Provide the [x, y] coordinate of the cell's center where the given text is located.  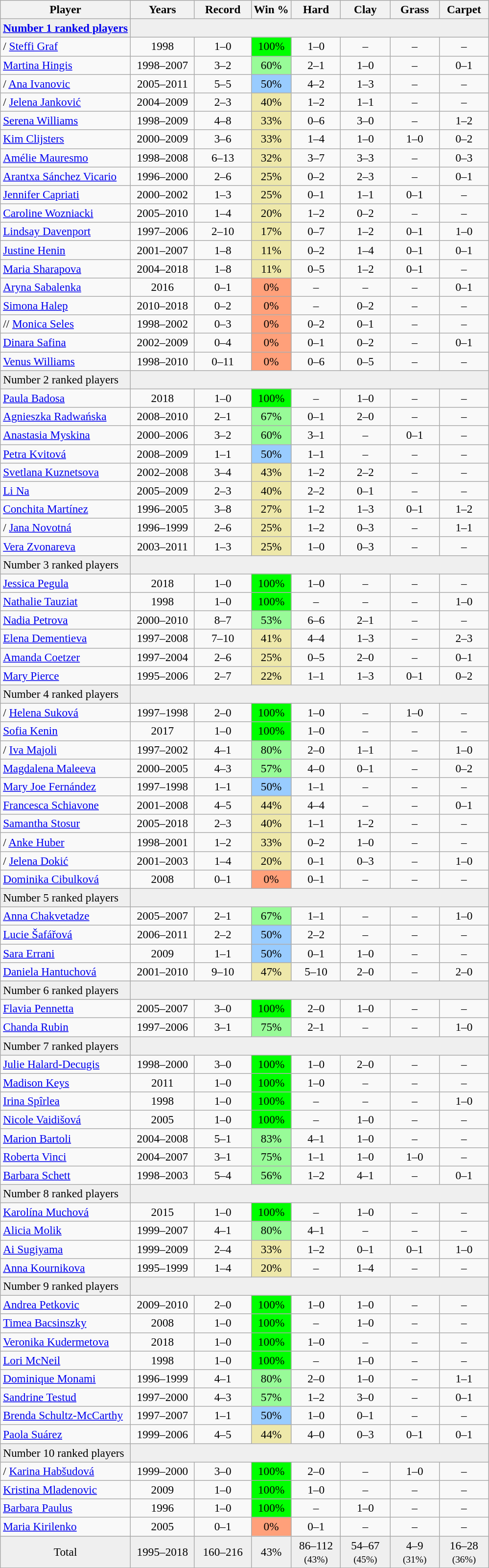
Paula Badosa [66, 398]
Brenda Schultz-McCarthy [66, 1416]
Roberta Vinci [66, 1157]
Martina Hingis [66, 65]
// Monica Seles [66, 324]
2000–2006 [163, 435]
3–7 [316, 158]
Lori McNeil [66, 1360]
1999–2009 [163, 1249]
Player [66, 9]
2002–2009 [163, 342]
2004–2009 [163, 102]
Julie Halard-Decugis [66, 1064]
5–5 [223, 83]
Chanda Rubin [66, 1027]
5–1 [223, 1138]
2005–2009 [163, 491]
2003–2011 [163, 546]
2011 [163, 1083]
86–112 (43%) [316, 1551]
Number 5 ranked players [66, 898]
Ai Sugiyama [66, 1249]
Number 1 ranked players [66, 28]
2001–2007 [163, 250]
Dinara Safina [66, 342]
Alicia Molik [66, 1231]
Win % [271, 9]
Flavia Pennetta [66, 1008]
Svetlana Kuznetsova [66, 472]
Total [66, 1551]
8–7 [223, 620]
/ Jelena Dokić [66, 860]
/ Ana Ivanovic [66, 83]
Anastasia Myskina [66, 435]
2001–2010 [163, 972]
1997–2004 [163, 657]
Nathalie Tauziat [66, 601]
Samantha Stosur [66, 824]
1998–2010 [163, 361]
/ Jelena Janković [66, 102]
Magdalena Maleeva [66, 768]
Kristina Mladenovic [66, 1490]
Maria Sharapova [66, 268]
2000–2010 [163, 620]
5–4 [223, 1175]
2008–2009 [163, 453]
Number 9 ranked players [66, 1286]
9–10 [223, 972]
2016 [163, 287]
2004–2008 [163, 1138]
Caroline Wozniacki [66, 213]
Number 4 ranked players [66, 694]
2008–2010 [163, 416]
2000–2002 [163, 194]
2002–2008 [163, 472]
Vera Zvonareva [66, 546]
47% [271, 972]
Kim Clijsters [66, 139]
1996 [163, 1508]
Agnieszka Radwańska [66, 416]
Sofia Kenin [66, 731]
1997–2002 [163, 750]
Arantxa Sánchez Vicario [66, 176]
/ Steffi Graf [66, 47]
2017 [163, 731]
1998–2008 [163, 158]
3–3 [365, 158]
1998–2007 [163, 65]
6–6 [316, 620]
27% [271, 509]
160–216 [223, 1551]
Nadia Petrova [66, 620]
4–2 [316, 83]
Andrea Petkovic [66, 1305]
1999–2007 [163, 1231]
Jennifer Capriati [66, 194]
2006–2011 [163, 934]
1997–2008 [163, 639]
Timea Bacsinszky [66, 1323]
Dominique Monami [66, 1378]
1996–2005 [163, 509]
2000–2009 [163, 139]
1998–2000 [163, 1064]
16–28 (36%) [464, 1551]
1998–2009 [163, 120]
41% [271, 639]
/ Iva Majoli [66, 750]
3–4 [223, 472]
Years [163, 9]
Marion Bartoli [66, 1138]
17% [271, 232]
Number 2 ranked players [66, 380]
Veronika Kudermetova [66, 1342]
1999–2006 [163, 1434]
Sara Errani [66, 953]
Amanda Coetzer [66, 657]
Simona Halep [66, 306]
Madison Keys [66, 1083]
Serena Williams [66, 120]
1998–2003 [163, 1175]
Daniela Hantuchová [66, 972]
1998–2001 [163, 842]
Jessica Pegula [66, 583]
Hard [316, 9]
Anna Kournikova [66, 1267]
2005–2011 [163, 83]
2004–2018 [163, 268]
4–9 (31%) [415, 1551]
1997–2007 [163, 1416]
3–8 [223, 509]
1996–2000 [163, 176]
3–6 [223, 139]
Irina Spîrlea [66, 1101]
2–10 [223, 232]
Elena Dementieva [66, 639]
22% [271, 675]
0–7 [316, 232]
Karolína Muchová [66, 1212]
0–4 [223, 342]
Mary Pierce [66, 675]
2001–2003 [163, 860]
1999–2000 [163, 1471]
Dominika Cibulková [66, 879]
Li Na [66, 491]
Anna Chakvetadze [66, 916]
Francesca Schiavone [66, 805]
7–10 [223, 639]
Conchita Martínez [66, 509]
Paola Suárez [66, 1434]
1997–2000 [163, 1397]
2–4 [223, 1249]
Grass [415, 9]
1995–1999 [163, 1267]
54–67 (45%) [365, 1551]
Justine Henin [66, 250]
Barbara Paulus [66, 1508]
Carpet [464, 9]
56% [271, 1175]
2005–2018 [163, 824]
2009–2010 [163, 1305]
4–8 [223, 120]
Mary Joe Fernández [66, 786]
/ Karina Habšudová [66, 1471]
2004–2007 [163, 1157]
2010–2018 [163, 306]
/ Anke Huber [66, 842]
/ Helena Suková [66, 713]
Number 8 ranked players [66, 1193]
Clay [365, 9]
Number 10 ranked players [66, 1452]
83% [271, 1138]
Number 7 ranked players [66, 1045]
32% [271, 158]
6–13 [223, 158]
Lindsay Davenport [66, 232]
2–7 [223, 675]
Record [223, 9]
Nicole Vaidišová [66, 1119]
2015 [163, 1212]
Aryna Sabalenka [66, 287]
1995–2006 [163, 675]
1998–2002 [163, 324]
Number 3 ranked players [66, 565]
1995–2018 [163, 1551]
53% [271, 620]
Number 6 ranked players [66, 990]
5–10 [316, 972]
Maria Kirilenko [66, 1526]
Lucie Šafářová [66, 934]
2001–2008 [163, 805]
/ Jana Novotná [66, 527]
Amélie Mauresmo [66, 158]
Venus Williams [66, 361]
Petra Kvitová [66, 453]
0–11 [223, 361]
Barbara Schett [66, 1175]
Sandrine Testud [66, 1397]
2005–2010 [163, 213]
2000–2005 [163, 768]
